Locate the cell with the specified text and output its (x, y) center coordinate. 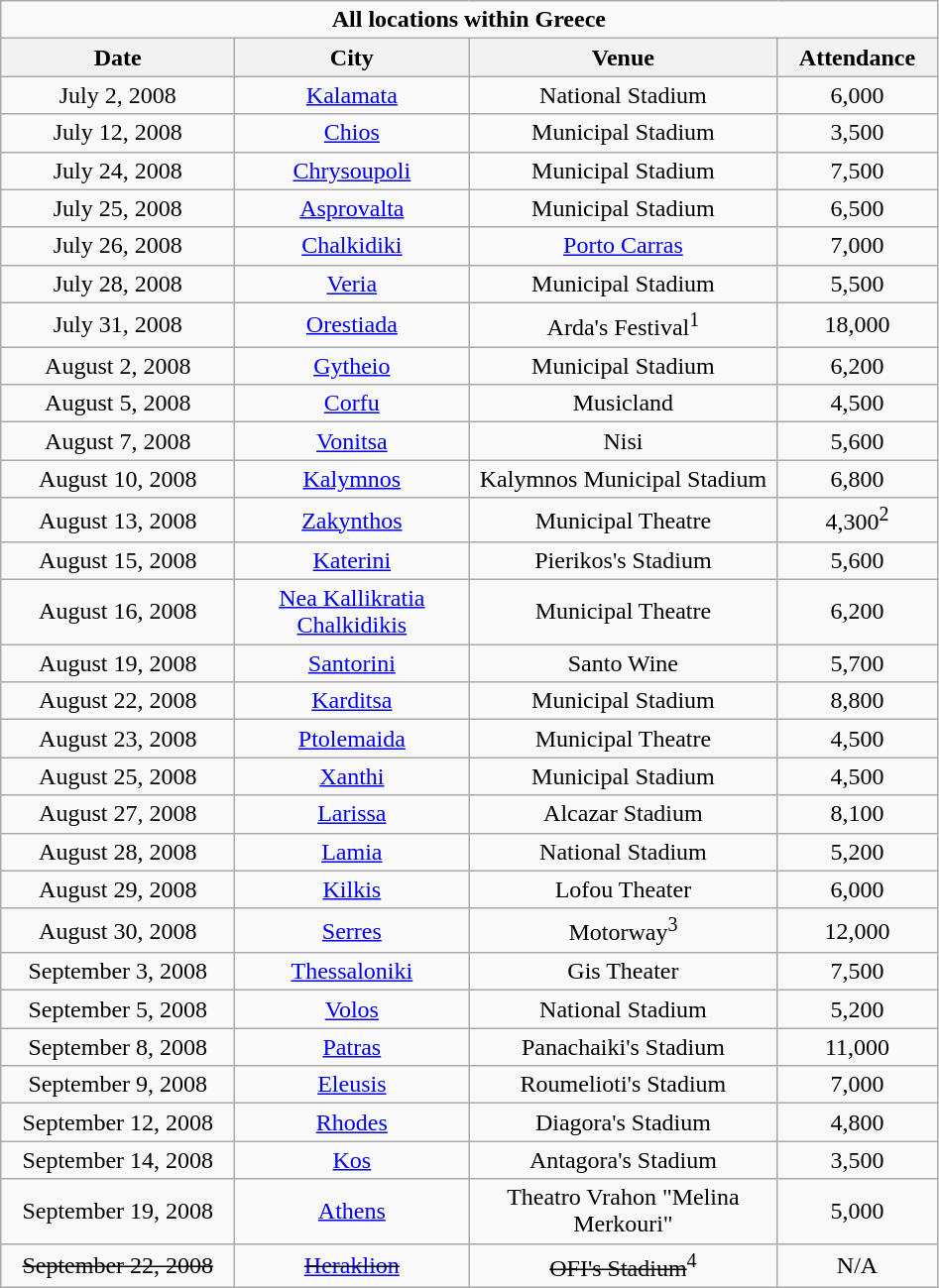
5,700 (857, 663)
Lofou Theater (623, 889)
Heraklion (352, 1265)
Vonitsa (352, 441)
18,000 (857, 325)
4,800 (857, 1122)
September 14, 2008 (118, 1160)
12,000 (857, 930)
Orestiada (352, 325)
11,000 (857, 1047)
Gytheio (352, 366)
Chrysoupoli (352, 171)
August 15, 2008 (118, 561)
August 22, 2008 (118, 701)
Theatro Vrahon "Melina Merkouri" (623, 1212)
Arda's Festival1 (623, 325)
Volos (352, 1009)
Kalamata (352, 95)
Nisi (623, 441)
5,000 (857, 1212)
Eleusis (352, 1085)
Kos (352, 1160)
Date (118, 58)
August 30, 2008 (118, 930)
Kilkis (352, 889)
Alcazar Stadium (623, 814)
Patras (352, 1047)
August 25, 2008 (118, 776)
September 8, 2008 (118, 1047)
Thessaloniki (352, 972)
Karditsa (352, 701)
August 2, 2008 (118, 366)
August 10, 2008 (118, 479)
August 19, 2008 (118, 663)
OFI's Stadium4 (623, 1265)
Chios (352, 133)
Corfu (352, 404)
Chalkidiki (352, 246)
Xanthi (352, 776)
September 9, 2008 (118, 1085)
Panachaiki's Stadium (623, 1047)
Venue (623, 58)
Rhodes (352, 1122)
July 24, 2008 (118, 171)
Santorini (352, 663)
All locations within Greece (469, 20)
July 26, 2008 (118, 246)
September 3, 2008 (118, 972)
Athens (352, 1212)
Motorway3 (623, 930)
Porto Carras (623, 246)
Santo Wine (623, 663)
Kalymnos (352, 479)
8,100 (857, 814)
August 13, 2008 (118, 520)
5,500 (857, 284)
July 28, 2008 (118, 284)
Roumelioti's Stadium (623, 1085)
6,800 (857, 479)
Veria (352, 284)
July 31, 2008 (118, 325)
July 12, 2008 (118, 133)
Attendance (857, 58)
Asprovalta (352, 208)
4,3002 (857, 520)
City (352, 58)
Lamia (352, 852)
August 5, 2008 (118, 404)
September 19, 2008 (118, 1212)
Kalymnos Municipal Stadium (623, 479)
Serres (352, 930)
Ptolemaida (352, 739)
September 22, 2008 (118, 1265)
August 23, 2008 (118, 739)
Musicland (623, 404)
August 27, 2008 (118, 814)
September 12, 2008 (118, 1122)
Pierikos's Stadium (623, 561)
6,500 (857, 208)
September 5, 2008 (118, 1009)
August 16, 2008 (118, 613)
Katerini (352, 561)
N/A (857, 1265)
July 2, 2008 (118, 95)
8,800 (857, 701)
July 25, 2008 (118, 208)
Nea Kallikratia Chalkidikis (352, 613)
August 28, 2008 (118, 852)
August 29, 2008 (118, 889)
Antagora's Stadium (623, 1160)
Diagora's Stadium (623, 1122)
Zakynthos (352, 520)
Larissa (352, 814)
August 7, 2008 (118, 441)
Gis Theater (623, 972)
